Output the [X, Y] coordinate of the center of the cell containing the given text.  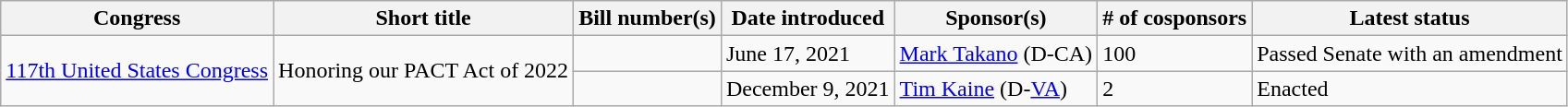
December 9, 2021 [808, 89]
Congress [137, 18]
Passed Senate with an amendment [1410, 53]
Short title [423, 18]
Sponsor(s) [996, 18]
Date introduced [808, 18]
Honoring our PACT Act of 2022 [423, 71]
2 [1175, 89]
# of cosponsors [1175, 18]
Mark Takano (D-CA) [996, 53]
100 [1175, 53]
Tim Kaine (D-VA) [996, 89]
June 17, 2021 [808, 53]
Latest status [1410, 18]
117th United States Congress [137, 71]
Enacted [1410, 89]
Bill number(s) [648, 18]
